Extract the [x, y] coordinate from the center of the cell holding the provided text.  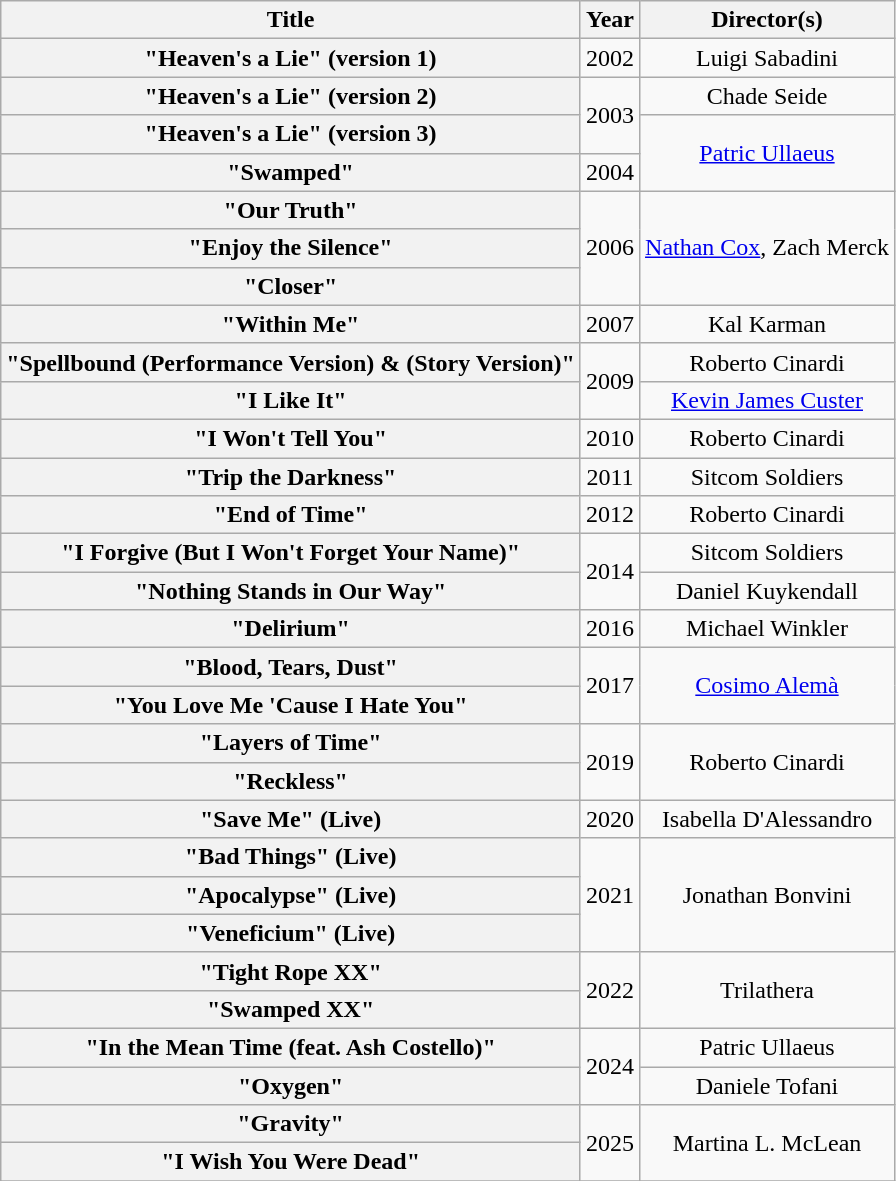
"Save Me" (Live) [291, 819]
Year [610, 20]
2007 [610, 324]
"Reckless" [291, 781]
Kevin James Custer [768, 400]
2009 [610, 381]
Trilathera [768, 990]
Director(s) [768, 20]
"I Forgive (But I Won't Forget Your Name)" [291, 553]
"Bad Things" (Live) [291, 857]
Title [291, 20]
"I Like It" [291, 400]
Chade Seide [768, 96]
2024 [610, 1066]
Luigi Sabadini [768, 58]
"Spellbound (Performance Version) & (Story Version)" [291, 362]
2022 [610, 990]
"I Won't Tell You" [291, 438]
2017 [610, 686]
"Gravity" [291, 1124]
2002 [610, 58]
"Veneficium" (Live) [291, 933]
2014 [610, 572]
Nathan Cox, Zach Merck [768, 248]
"Heaven's a Lie" (version 3) [291, 134]
"Heaven's a Lie" (version 2) [291, 96]
Cosimo Alemà [768, 686]
2019 [610, 762]
Daniel Kuykendall [768, 591]
"In the Mean Time (feat. Ash Costello)" [291, 1047]
"Delirium" [291, 629]
2004 [610, 172]
"Oxygen" [291, 1085]
"Swamped" [291, 172]
2006 [610, 248]
Jonathan Bonvini [768, 895]
2010 [610, 438]
2025 [610, 1143]
Kal Karman [768, 324]
2021 [610, 895]
"Blood, Tears, Dust" [291, 667]
"Within Me" [291, 324]
2003 [610, 115]
2016 [610, 629]
2020 [610, 819]
Michael Winkler [768, 629]
Martina L. McLean [768, 1143]
"Closer" [291, 286]
"You Love Me 'Cause I Hate You" [291, 705]
"Nothing Stands in Our Way" [291, 591]
"Trip the Darkness" [291, 477]
"Layers of Time" [291, 743]
2012 [610, 515]
"Enjoy the Silence" [291, 248]
"Tight Rope XX" [291, 971]
"Apocalypse" (Live) [291, 895]
"Swamped XX" [291, 1009]
"Heaven's a Lie" (version 1) [291, 58]
Isabella D'Alessandro [768, 819]
"End of Time" [291, 515]
"I Wish You Were Dead" [291, 1162]
Daniele Tofani [768, 1085]
2011 [610, 477]
"Our Truth" [291, 210]
